Provide the [X, Y] coordinate of the cell's center where the given text is located.  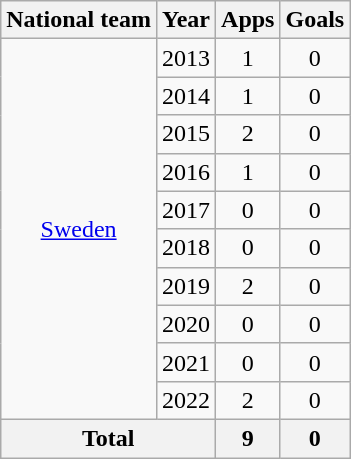
National team [79, 20]
Goals [315, 20]
2017 [186, 210]
2022 [186, 400]
Apps [248, 20]
2016 [186, 172]
9 [248, 438]
2015 [186, 134]
Year [186, 20]
2013 [186, 58]
Total [108, 438]
2021 [186, 362]
Sweden [79, 230]
2020 [186, 324]
2018 [186, 248]
2019 [186, 286]
2014 [186, 96]
